From the cell containing the given text, extract its center point as (X, Y) coordinate. 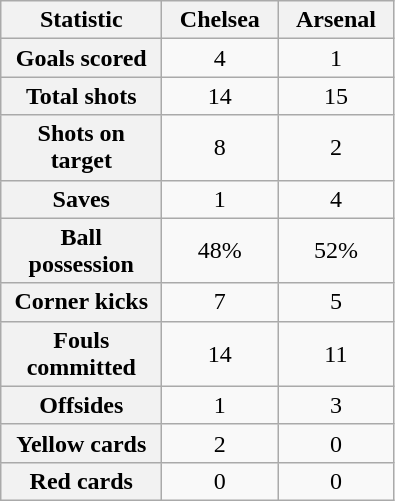
Yellow cards (82, 443)
Total shots (82, 96)
Goals scored (82, 58)
Chelsea (220, 20)
Ball possession (82, 250)
5 (336, 302)
Corner kicks (82, 302)
Arsenal (336, 20)
Fouls committed (82, 354)
Offsides (82, 405)
7 (220, 302)
Saves (82, 199)
48% (220, 250)
11 (336, 354)
Red cards (82, 481)
15 (336, 96)
52% (336, 250)
3 (336, 405)
Shots on target (82, 148)
8 (220, 148)
Statistic (82, 20)
